Locate the cell with the specified text and output its (x, y) center coordinate. 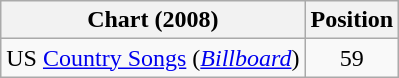
Position (352, 20)
US Country Songs (Billboard) (153, 58)
59 (352, 58)
Chart (2008) (153, 20)
